Extract the [x, y] coordinate from the center of the cell holding the provided text.  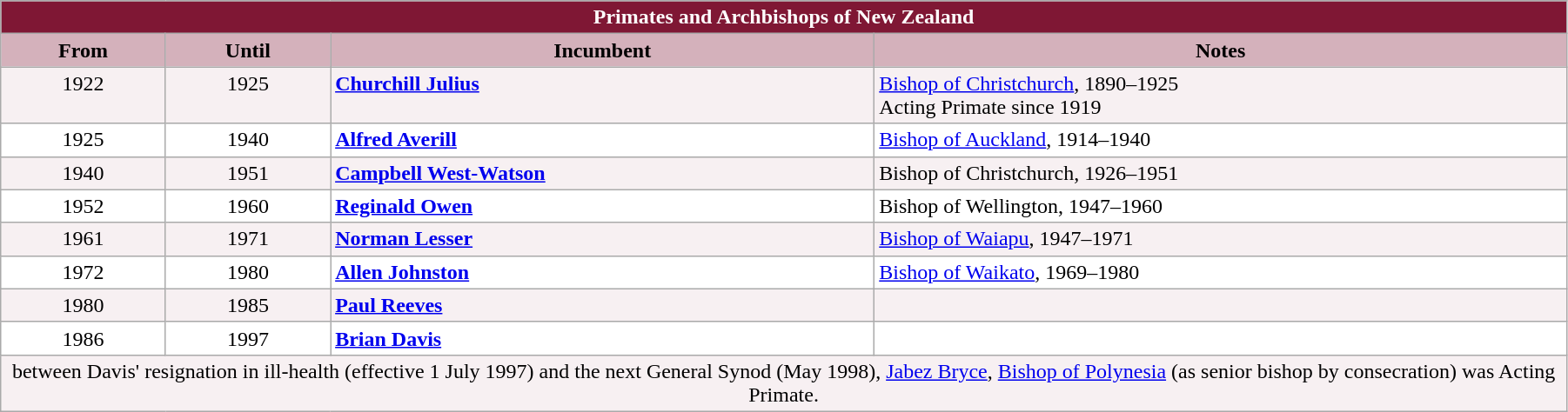
Incumbent [602, 50]
Reginald Owen [602, 206]
1960 [247, 206]
Brian Davis [602, 338]
Bishop of Christchurch, 1926–1951 [1221, 173]
1971 [247, 239]
1961 [84, 239]
Norman Lesser [602, 239]
Bishop of Christchurch, 1890–1925Acting Primate since 1919 [1221, 96]
1985 [247, 305]
From [84, 50]
1997 [247, 338]
Paul Reeves [602, 305]
1986 [84, 338]
Alfred Averill [602, 140]
1972 [84, 272]
Churchill Julius [602, 96]
Bishop of Waiapu, 1947–1971 [1221, 239]
Notes [1221, 50]
Bishop of Wellington, 1947–1960 [1221, 206]
1922 [84, 96]
Primates and Archbishops of New Zealand [784, 17]
1951 [247, 173]
1952 [84, 206]
Campbell West-Watson [602, 173]
Allen Johnston [602, 272]
Until [247, 50]
Bishop of Waikato, 1969–1980 [1221, 272]
Bishop of Auckland, 1914–1940 [1221, 140]
